Determine the (X, Y) coordinate at the center of the cell enclosing the given text.  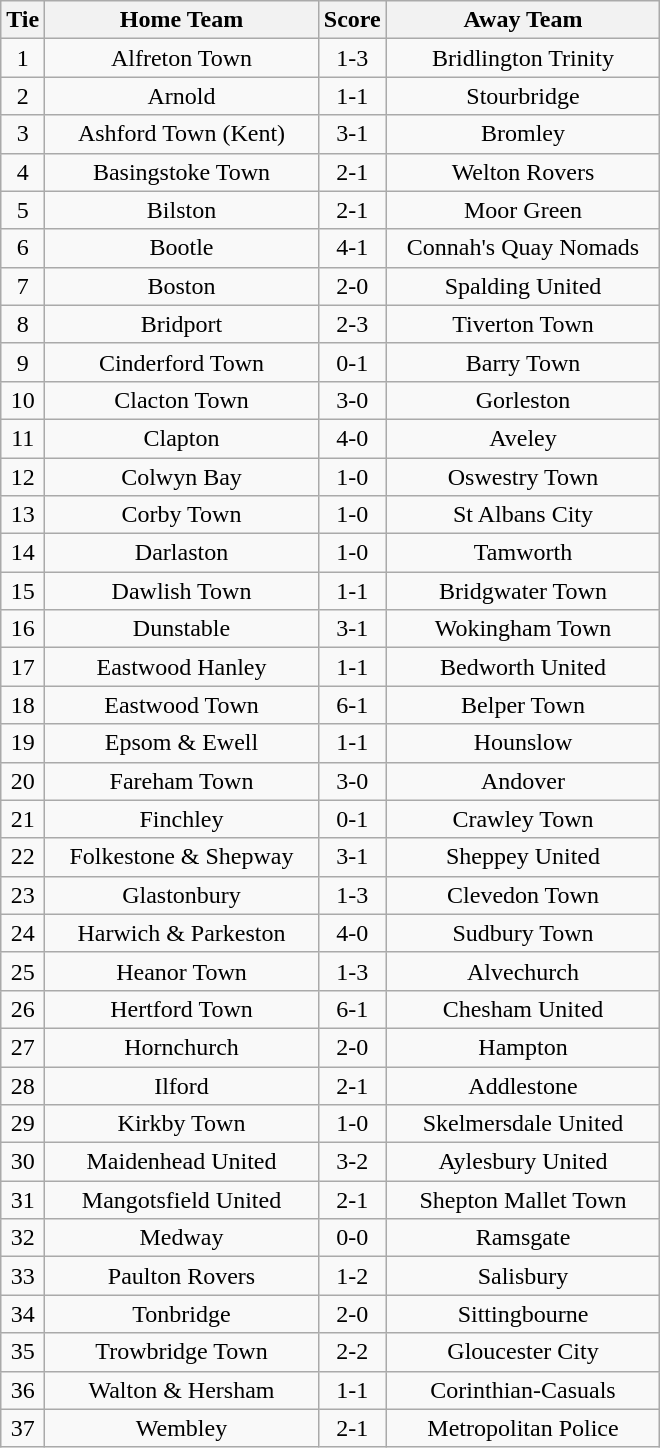
Aveley (523, 438)
Bridlington Trinity (523, 58)
28 (23, 1085)
Spalding United (523, 286)
Bedworth United (523, 667)
Belper Town (523, 705)
16 (23, 629)
Moor Green (523, 210)
Fareham Town (182, 781)
Shepton Mallet Town (523, 1200)
Kirkby Town (182, 1124)
Home Team (182, 20)
4-1 (352, 248)
Welton Rovers (523, 172)
Tie (23, 20)
8 (23, 324)
Basingstoke Town (182, 172)
Andover (523, 781)
Alvechurch (523, 971)
Wokingham Town (523, 629)
Cinderford Town (182, 362)
4 (23, 172)
Crawley Town (523, 819)
36 (23, 1390)
Corby Town (182, 515)
34 (23, 1314)
Trowbridge Town (182, 1352)
35 (23, 1352)
Clevedon Town (523, 895)
Glastonbury (182, 895)
Alfreton Town (182, 58)
Bilston (182, 210)
23 (23, 895)
Finchley (182, 819)
25 (23, 971)
20 (23, 781)
9 (23, 362)
Skelmersdale United (523, 1124)
3 (23, 134)
Walton & Hersham (182, 1390)
Epsom & Ewell (182, 743)
Away Team (523, 20)
2-3 (352, 324)
Sittingbourne (523, 1314)
11 (23, 438)
30 (23, 1162)
Heanor Town (182, 971)
Eastwood Town (182, 705)
15 (23, 591)
Addlestone (523, 1085)
Eastwood Hanley (182, 667)
Bootle (182, 248)
24 (23, 933)
0-0 (352, 1238)
7 (23, 286)
Tiverton Town (523, 324)
Colwyn Bay (182, 477)
27 (23, 1047)
31 (23, 1200)
6 (23, 248)
10 (23, 400)
St Albans City (523, 515)
Salisbury (523, 1276)
Paulton Rovers (182, 1276)
Sheppey United (523, 857)
5 (23, 210)
Ilford (182, 1085)
Dunstable (182, 629)
Bridport (182, 324)
26 (23, 1009)
Aylesbury United (523, 1162)
Tonbridge (182, 1314)
Arnold (182, 96)
2 (23, 96)
Sudbury Town (523, 933)
Gloucester City (523, 1352)
Score (352, 20)
Metropolitan Police (523, 1428)
12 (23, 477)
37 (23, 1428)
1 (23, 58)
Hornchurch (182, 1047)
17 (23, 667)
19 (23, 743)
Ashford Town (Kent) (182, 134)
Hertford Town (182, 1009)
Clapton (182, 438)
1-2 (352, 1276)
Medway (182, 1238)
13 (23, 515)
Corinthian-Casuals (523, 1390)
Tamworth (523, 553)
Mangotsfield United (182, 1200)
18 (23, 705)
Darlaston (182, 553)
Boston (182, 286)
Clacton Town (182, 400)
21 (23, 819)
Barry Town (523, 362)
3-2 (352, 1162)
Folkestone & Shepway (182, 857)
29 (23, 1124)
Ramsgate (523, 1238)
Bromley (523, 134)
Wembley (182, 1428)
Stourbridge (523, 96)
14 (23, 553)
Bridgwater Town (523, 591)
Chesham United (523, 1009)
Dawlish Town (182, 591)
2-2 (352, 1352)
Connah's Quay Nomads (523, 248)
Maidenhead United (182, 1162)
33 (23, 1276)
32 (23, 1238)
Hampton (523, 1047)
Oswestry Town (523, 477)
Hounslow (523, 743)
Gorleston (523, 400)
22 (23, 857)
Harwich & Parkeston (182, 933)
